Return the [X, Y] coordinate for the center point of the cell that contains the specified text.  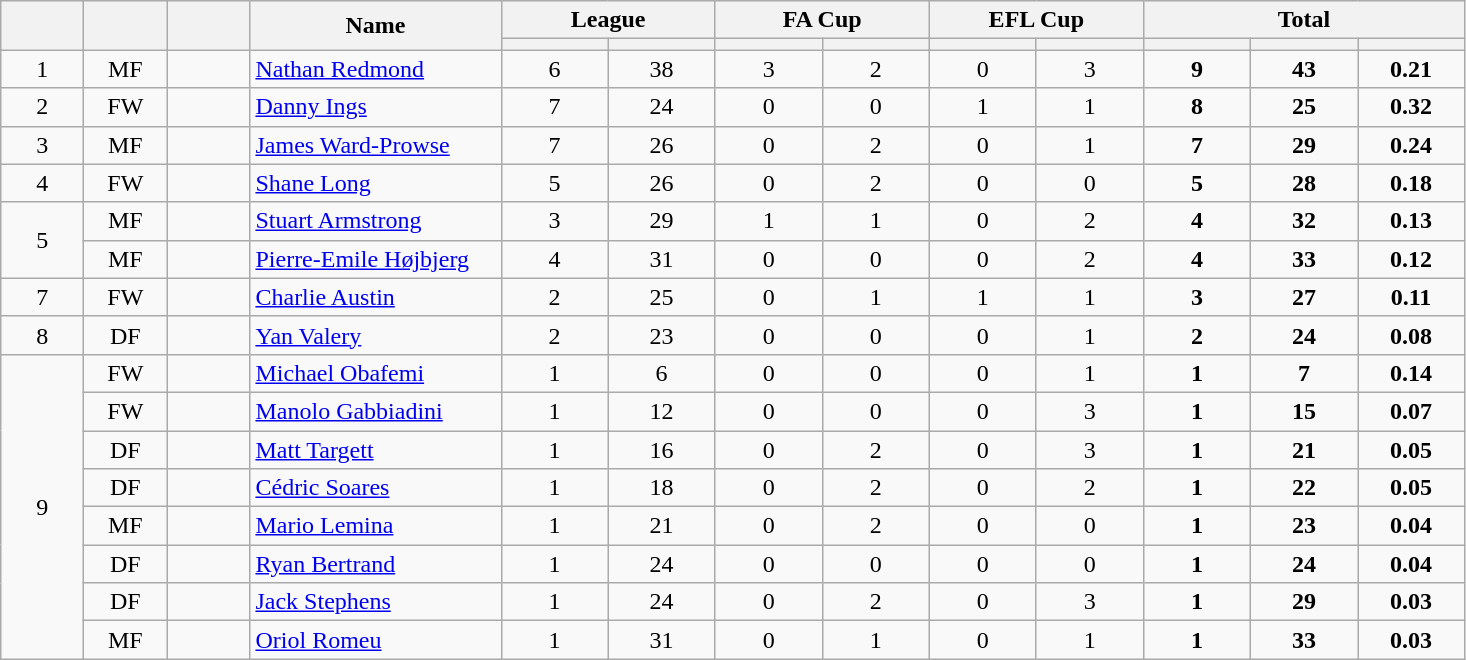
Michael Obafemi [376, 373]
Total [1304, 20]
Mario Lemina [376, 526]
League [608, 20]
0.14 [1412, 373]
Yan Valery [376, 335]
Danny Ings [376, 107]
22 [1304, 488]
0.11 [1412, 297]
Cédric Soares [376, 488]
Charlie Austin [376, 297]
0.18 [1412, 183]
Matt Targett [376, 449]
0.08 [1412, 335]
EFL Cup [1036, 20]
18 [662, 488]
Oriol Romeu [376, 640]
0.07 [1412, 411]
38 [662, 69]
FA Cup [822, 20]
16 [662, 449]
0.21 [1412, 69]
Pierre-Emile Højbjerg [376, 259]
0.13 [1412, 221]
Manolo Gabbiadini [376, 411]
0.32 [1412, 107]
27 [1304, 297]
12 [662, 411]
Stuart Armstrong [376, 221]
Jack Stephens [376, 602]
Name [376, 26]
Shane Long [376, 183]
32 [1304, 221]
15 [1304, 411]
0.24 [1412, 145]
0.12 [1412, 259]
James Ward-Prowse [376, 145]
43 [1304, 69]
Ryan Bertrand [376, 564]
Nathan Redmond [376, 69]
28 [1304, 183]
